Determine the [x, y] coordinate at the center of the cell enclosing the given text.  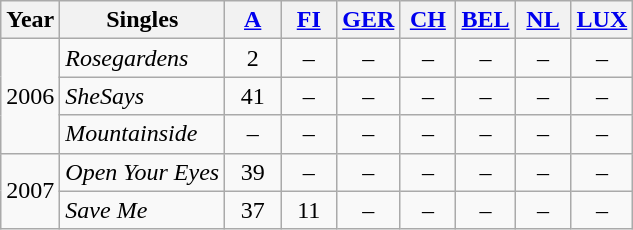
Rosegardens [142, 58]
Year [30, 20]
39 [253, 172]
NL [543, 20]
37 [253, 210]
SheSays [142, 96]
BEL [486, 20]
41 [253, 96]
FI [309, 20]
2 [253, 58]
A [253, 20]
Open Your Eyes [142, 172]
GER [368, 20]
Save Me [142, 210]
2007 [30, 191]
CH [428, 20]
Mountainside [142, 134]
Singles [142, 20]
2006 [30, 96]
LUX [602, 20]
11 [309, 210]
